Detect which cell encompasses the target text, then output its (X, Y) center coordinate. 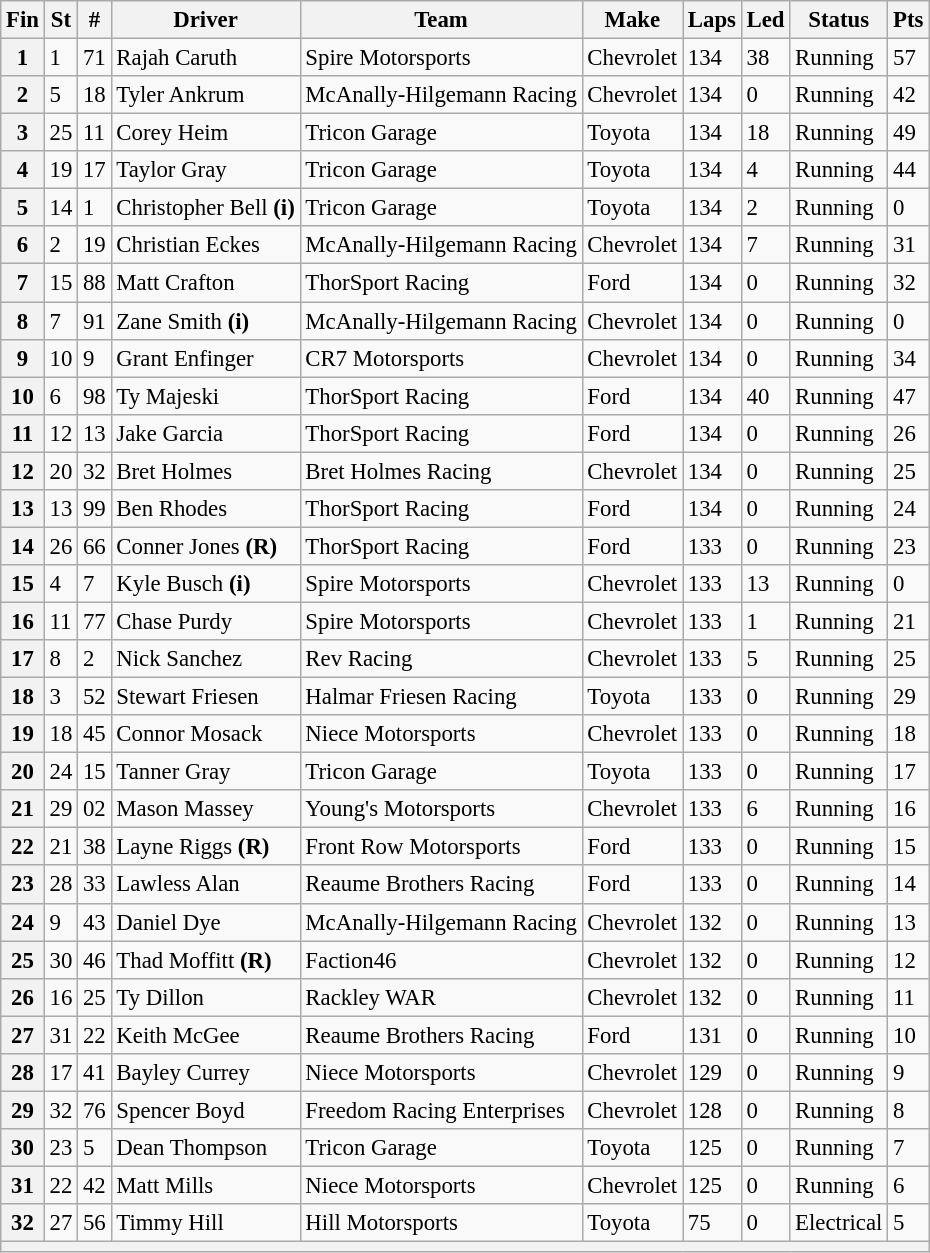
Grant Enfinger (206, 358)
52 (94, 697)
Nick Sanchez (206, 659)
Stewart Friesen (206, 697)
Zane Smith (i) (206, 321)
47 (908, 396)
Christian Eckes (206, 245)
Tanner Gray (206, 772)
Front Row Motorsports (441, 847)
57 (908, 58)
Daniel Dye (206, 922)
44 (908, 170)
Driver (206, 20)
99 (94, 509)
Tyler Ankrum (206, 95)
Kyle Busch (i) (206, 584)
43 (94, 922)
Spencer Boyd (206, 1110)
Rev Racing (441, 659)
56 (94, 1223)
46 (94, 960)
Connor Mosack (206, 734)
Electrical (839, 1223)
Hill Motorsports (441, 1223)
76 (94, 1110)
49 (908, 133)
Matt Crafton (206, 283)
Chase Purdy (206, 621)
75 (712, 1223)
CR7 Motorsports (441, 358)
Mason Massey (206, 809)
Keith McGee (206, 1035)
71 (94, 58)
33 (94, 885)
Rackley WAR (441, 997)
77 (94, 621)
Conner Jones (R) (206, 546)
Young's Motorsports (441, 809)
Laps (712, 20)
Ben Rhodes (206, 509)
Rajah Caruth (206, 58)
Make (632, 20)
Halmar Friesen Racing (441, 697)
41 (94, 1073)
Bret Holmes Racing (441, 471)
Taylor Gray (206, 170)
Jake Garcia (206, 433)
Dean Thompson (206, 1148)
Layne Riggs (R) (206, 847)
88 (94, 283)
Team (441, 20)
Ty Dillon (206, 997)
Led (766, 20)
Ty Majeski (206, 396)
Bayley Currey (206, 1073)
Faction46 (441, 960)
Freedom Racing Enterprises (441, 1110)
45 (94, 734)
St (60, 20)
Bret Holmes (206, 471)
66 (94, 546)
Christopher Bell (i) (206, 208)
129 (712, 1073)
Pts (908, 20)
34 (908, 358)
Status (839, 20)
Fin (23, 20)
91 (94, 321)
Matt Mills (206, 1185)
131 (712, 1035)
02 (94, 809)
Corey Heim (206, 133)
40 (766, 396)
128 (712, 1110)
Lawless Alan (206, 885)
# (94, 20)
98 (94, 396)
Timmy Hill (206, 1223)
Thad Moffitt (R) (206, 960)
